Return (x, y) of the center of cell containing provided text 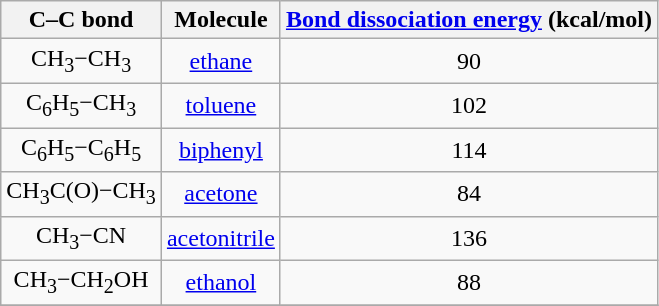
Bond dissociation energy (kcal/mol) (468, 20)
C6H5−C6H5 (82, 150)
Molecule (220, 20)
CH3−CH2OH (82, 283)
CH3−CN (82, 238)
CH3−CH3 (82, 61)
ethane (220, 61)
88 (468, 283)
toluene (220, 105)
ethanol (220, 283)
114 (468, 150)
CH3C(O)−CH3 (82, 194)
136 (468, 238)
biphenyl (220, 150)
C6H5−CH3 (82, 105)
90 (468, 61)
acetonitrile (220, 238)
84 (468, 194)
C–C bond (82, 20)
acetone (220, 194)
102 (468, 105)
